Detect which cell encompasses the target text, then output its [x, y] center coordinate. 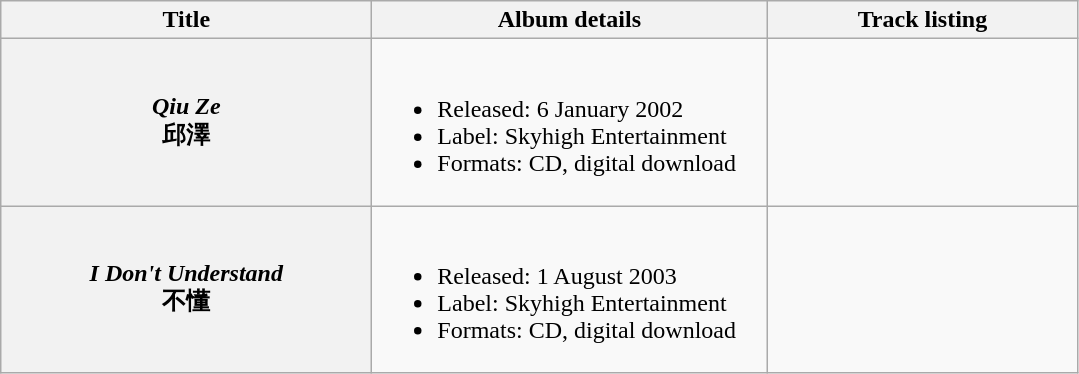
Title [186, 20]
Released: 1 August 2003Label: Skyhigh EntertainmentFormats: CD, digital download [570, 290]
I Don't Understand 不懂 [186, 290]
Album details [570, 20]
Released: 6 January 2002Label: Skyhigh EntertainmentFormats: CD, digital download [570, 122]
Track listing [922, 20]
Qiu Ze 邱澤 [186, 122]
